Pinpoint the cell where the given text exists, returning its [x, y] midpoint coordinate. 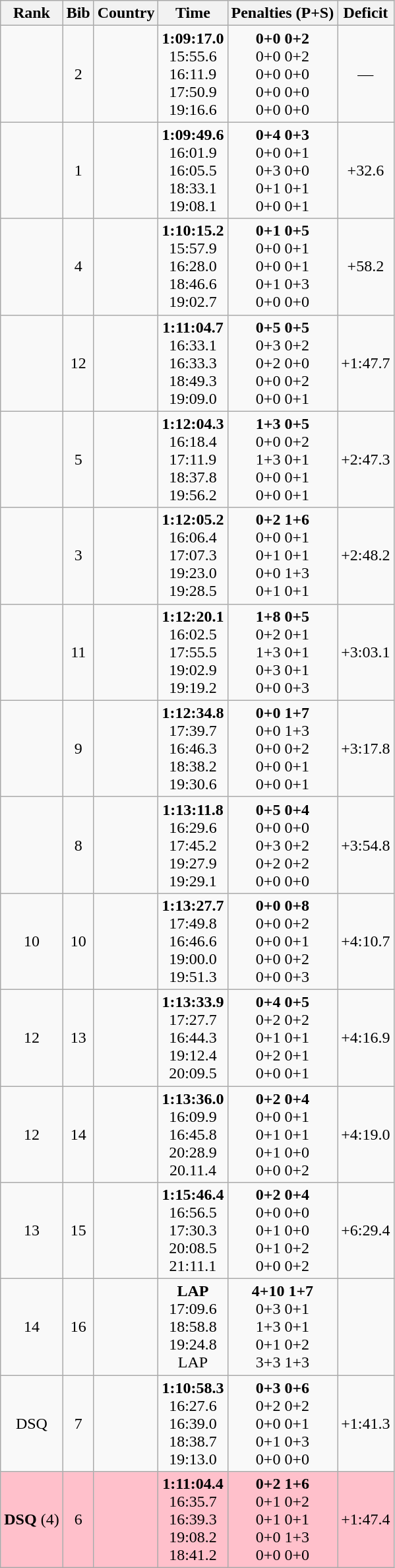
0+5 0+50+3 0+2 0+2 0+00+0 0+20+0 0+1 [282, 363]
0+3 0+60+2 0+2 0+0 0+10+1 0+30+0 0+0 [282, 1423]
+1:47.7 [365, 363]
1:13:27.717:49.816:46.619:00.019:51.3 [193, 941]
1+3 0+50+0 0+2 1+3 0+10+0 0+10+0 0+1 [282, 459]
9 [78, 748]
6 [78, 1520]
1:12:20.116:02.517:55.519:02.919:19.2 [193, 652]
+4:10.7 [365, 941]
DSQ (4) [32, 1520]
1:10:15.215:57.916:28.018:46.619:02.7 [193, 267]
1:11:04.416:35.716:39.319:08.218:41.2 [193, 1520]
+2:48.2 [365, 556]
+3:17.8 [365, 748]
+1:47.4 [365, 1520]
1:09:49.616:01.916:05.518:33.119:08.1 [193, 170]
0+0 0+20+0 0+2 0+0 0+00+0 0+00+0 0+0 [282, 74]
0+2 0+40+0 0+10+1 0+10+1 0+00+0 0+2 [282, 1134]
Rank [32, 13]
0+2 1+60+1 0+2 0+1 0+10+0 1+30+0 0+0 [282, 1520]
11 [78, 652]
1:12:34.817:39.716:46.318:38.219:30.6 [193, 748]
Bib [78, 13]
1:09:17.015:55.616:11.917:50.919:16.6 [193, 74]
4 [78, 267]
4+10 1+70+3 0+11+3 0+10+1 0+23+3 1+3 [282, 1327]
0+5 0+40+0 0+00+3 0+20+2 0+20+0 0+0 [282, 845]
LAP17:09.618:58.819:24.8LAP [193, 1327]
+58.2 [365, 267]
15 [78, 1231]
0+4 0+30+0 0+1 0+3 0+00+1 0+10+0 0+1 [282, 170]
+3:03.1 [365, 652]
DSQ [32, 1423]
0+4 0+50+2 0+20+1 0+10+2 0+10+0 0+1 [282, 1037]
1:12:04.316:18.417:11.918:37.819:56.2 [193, 459]
0+0 1+70+0 1+30+0 0+20+0 0+10+0 0+1 [282, 748]
0+0 0+80+0 0+20+0 0+10+0 0+20+0 0+3 [282, 941]
Penalties (P+S) [282, 13]
0+1 0+50+0 0+1 0+0 0+10+1 0+30+0 0+0 [282, 267]
1:12:05.216:06.417:07.319:23.019:28.5 [193, 556]
8 [78, 845]
Country [126, 13]
1:13:36.016:09.916:45.820:28.920.11.4 [193, 1134]
Deficit [365, 13]
+32.6 [365, 170]
+4:16.9 [365, 1037]
1:13:33.917:27.716:44.319:12.420:09.5 [193, 1037]
2 [78, 74]
0+2 1+60+0 0+1 0+1 0+10+0 1+30+1 0+1 [282, 556]
1:11:04.716:33.116:33.318:49.319:09.0 [193, 363]
+2:47.3 [365, 459]
— [365, 74]
1:13:11.816:29.617:45.219:27.919:29.1 [193, 845]
5 [78, 459]
+3:54.8 [365, 845]
7 [78, 1423]
Time [193, 13]
+6:29.4 [365, 1231]
3 [78, 556]
16 [78, 1327]
+4:19.0 [365, 1134]
0+2 0+40+0 0+00+1 0+00+1 0+20+0 0+2 [282, 1231]
1+8 0+50+2 0+1 1+3 0+10+3 0+10+0 0+3 [282, 652]
1:10:58.316:27.616:39.018:38.719:13.0 [193, 1423]
1 [78, 170]
1:15:46.416:56.517:30.320:08.521:11.1 [193, 1231]
+1:41.3 [365, 1423]
